Search for the cell housing the specified text and yield its [X, Y] center coordinate. 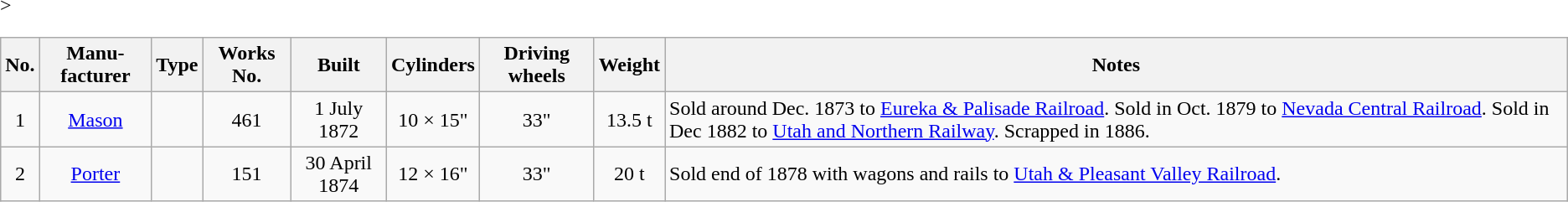
151 [246, 174]
13.5 t [629, 119]
No. [20, 65]
Manu­facturer [95, 65]
Built [338, 65]
Type [178, 65]
Driving wheels [536, 65]
Cylinders [432, 65]
Works No. [246, 65]
2 [20, 174]
Weight [629, 65]
1 [20, 119]
30 April 1874 [338, 174]
461 [246, 119]
Porter [95, 174]
1 July 1872 [338, 119]
Mason [95, 119]
Sold end of 1878 with wagons and rails to Utah & Pleasant Valley Railroad. [1117, 174]
20 t [629, 174]
Notes [1117, 65]
12 × 16" [432, 174]
10 × 15" [432, 119]
